Extract the [x, y] coordinate from the center of the cell holding the provided text.  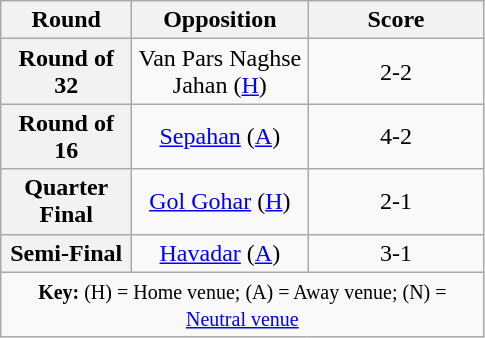
Havadar (A) [220, 253]
Sepahan (A) [220, 136]
Score [396, 20]
3-1 [396, 253]
Van Pars Naghse Jahan (H) [220, 72]
2-2 [396, 72]
Quarter Final [66, 202]
4-2 [396, 136]
2-1 [396, 202]
Opposition [220, 20]
Round of 32 [66, 72]
Key: (H) = Home venue; (A) = Away venue; (N) = Neutral venue [242, 304]
Round [66, 20]
Semi-Final [66, 253]
Round of 16 [66, 136]
Gol Gohar (H) [220, 202]
